Extract the [x, y] coordinate from the center of the cell holding the provided text.  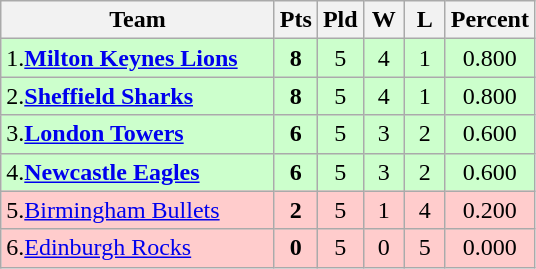
Pts [296, 20]
0.000 [490, 248]
2.Sheffield Sharks [138, 96]
W [384, 20]
Percent [490, 20]
3.London Towers [138, 134]
1.Milton Keynes Lions [138, 58]
6.Edinburgh Rocks [138, 248]
L [424, 20]
4.Newcastle Eagles [138, 172]
0.200 [490, 210]
Pld [340, 20]
Team [138, 20]
5.Birmingham Bullets [138, 210]
